Determine the [X, Y] coordinate at the center of the cell enclosing the given text.  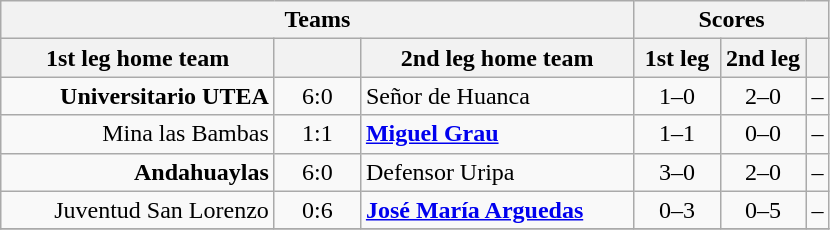
Teams [318, 20]
1–0 [677, 96]
2nd leg [763, 58]
2nd leg home team [497, 58]
3–0 [677, 172]
0–5 [763, 210]
José María Arguedas [497, 210]
Universitario UTEA [138, 96]
0–3 [677, 210]
Defensor Uripa [497, 172]
1:1 [317, 134]
1–1 [677, 134]
0:6 [317, 210]
Andahuaylas [138, 172]
Mina las Bambas [138, 134]
0–0 [763, 134]
Scores [732, 20]
Miguel Grau [497, 134]
Juventud San Lorenzo [138, 210]
Señor de Huanca [497, 96]
1st leg [677, 58]
1st leg home team [138, 58]
